Scan for the cell matching the given text and deliver its [X, Y] coordinate at center. 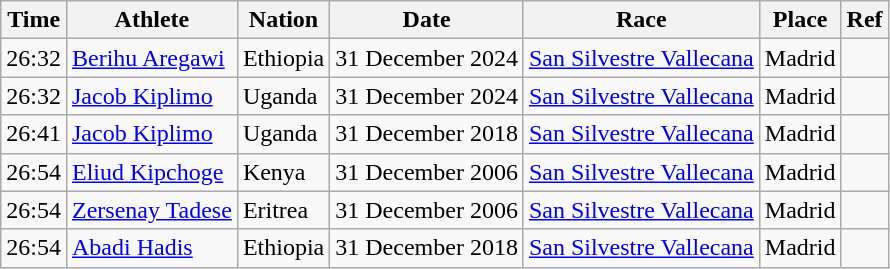
Eliud Kipchoge [152, 172]
Kenya [283, 172]
Date [427, 20]
26:41 [34, 134]
Time [34, 20]
Eritrea [283, 210]
Berihu Aregawi [152, 58]
Place [800, 20]
Zersenay Tadese [152, 210]
Nation [283, 20]
Abadi Hadis [152, 248]
Ref [864, 20]
Athlete [152, 20]
Race [641, 20]
